Capture the cell that displays the provided text and extract its [x, y] central coordinate. 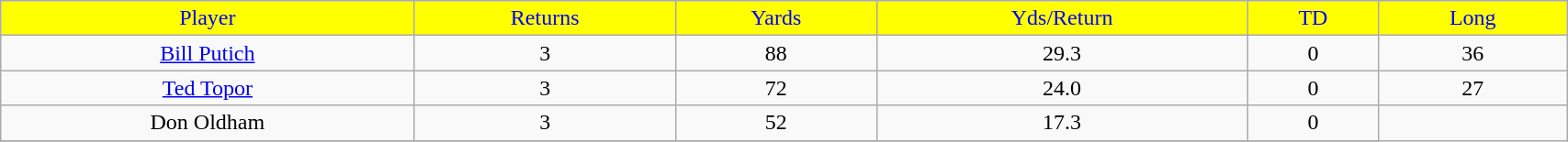
27 [1473, 88]
Ted Topor [208, 88]
Yards [775, 18]
29.3 [1062, 53]
TD [1314, 18]
36 [1473, 53]
Don Oldham [208, 123]
Returns [545, 18]
24.0 [1062, 88]
Yds/Return [1062, 18]
88 [775, 53]
Player [208, 18]
52 [775, 123]
Bill Putich [208, 53]
Long [1473, 18]
72 [775, 88]
17.3 [1062, 123]
